Pinpoint the cell where the given text exists, returning its [X, Y] midpoint coordinate. 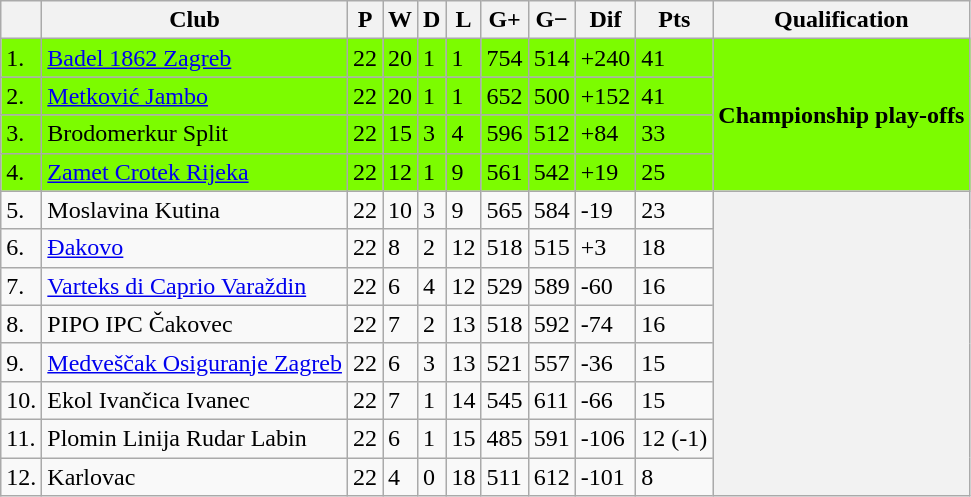
Varteks di Caprio Varaždin [195, 286]
Championship play-offs [842, 115]
33 [674, 134]
12. [22, 477]
Club [195, 20]
25 [674, 172]
L [464, 20]
-74 [606, 324]
-66 [606, 400]
1. [22, 58]
+3 [606, 248]
10. [22, 400]
Badel 1862 Zagreb [195, 58]
23 [674, 210]
4. [22, 172]
596 [504, 134]
Đakovo [195, 248]
589 [552, 286]
-36 [606, 362]
561 [504, 172]
10 [400, 210]
754 [504, 58]
485 [504, 438]
Moslavina Kutina [195, 210]
542 [552, 172]
6. [22, 248]
Brodomerkur Split [195, 134]
0 [432, 477]
521 [504, 362]
565 [504, 210]
Ekol Ivančica Ivanec [195, 400]
-101 [606, 477]
515 [552, 248]
PIPO IPC Čakovec [195, 324]
611 [552, 400]
592 [552, 324]
Qualification [842, 20]
545 [504, 400]
-106 [606, 438]
-19 [606, 210]
+19 [606, 172]
W [400, 20]
512 [552, 134]
591 [552, 438]
Metković Jambo [195, 96]
G− [552, 20]
14 [464, 400]
Zamet Crotek Rijeka [195, 172]
511 [504, 477]
8. [22, 324]
12 (-1) [674, 438]
+240 [606, 58]
G+ [504, 20]
D [432, 20]
Plomin Linija Rudar Labin [195, 438]
500 [552, 96]
-60 [606, 286]
11. [22, 438]
652 [504, 96]
Dif [606, 20]
584 [552, 210]
+152 [606, 96]
9. [22, 362]
557 [552, 362]
7. [22, 286]
5. [22, 210]
612 [552, 477]
2. [22, 96]
3. [22, 134]
Karlovac [195, 477]
514 [552, 58]
+84 [606, 134]
Pts [674, 20]
P [364, 20]
529 [504, 286]
Medveščak Osiguranje Zagreb [195, 362]
